Output the (X, Y) coordinate of the center of the cell containing the given text.  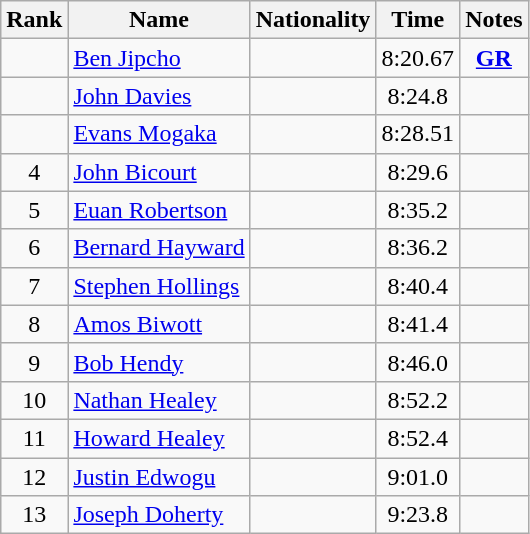
Euan Robertson (159, 210)
8 (34, 324)
8:24.8 (418, 96)
GR (494, 58)
Name (159, 20)
9:01.0 (418, 477)
John Davies (159, 96)
6 (34, 248)
8:52.4 (418, 438)
13 (34, 515)
8:46.0 (418, 362)
Bernard Hayward (159, 248)
8:40.4 (418, 286)
10 (34, 400)
4 (34, 172)
9:23.8 (418, 515)
Stephen Hollings (159, 286)
Time (418, 20)
8:52.2 (418, 400)
11 (34, 438)
Amos Biwott (159, 324)
12 (34, 477)
7 (34, 286)
Justin Edwogu (159, 477)
8:29.6 (418, 172)
Howard Healey (159, 438)
8:41.4 (418, 324)
Joseph Doherty (159, 515)
8:20.67 (418, 58)
Rank (34, 20)
5 (34, 210)
Nationality (313, 20)
8:36.2 (418, 248)
Evans Mogaka (159, 134)
Ben Jipcho (159, 58)
8:35.2 (418, 210)
John Bicourt (159, 172)
Bob Hendy (159, 362)
Nathan Healey (159, 400)
8:28.51 (418, 134)
Notes (494, 20)
9 (34, 362)
